From the cell containing the given text, extract its center point as (X, Y) coordinate. 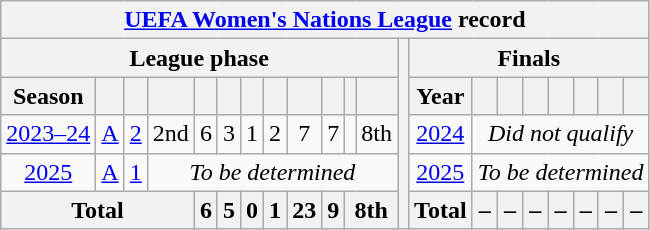
Year (441, 96)
Season (48, 96)
League phase (200, 58)
23 (304, 210)
9 (334, 210)
2023–24 (48, 134)
Did not qualify (560, 134)
2nd (170, 134)
3 (228, 134)
UEFA Women's Nations League record (325, 20)
Finals (529, 58)
5 (228, 210)
0 (252, 210)
2024 (441, 134)
